Output the (x, y) coordinate of the center of the cell containing the given text.  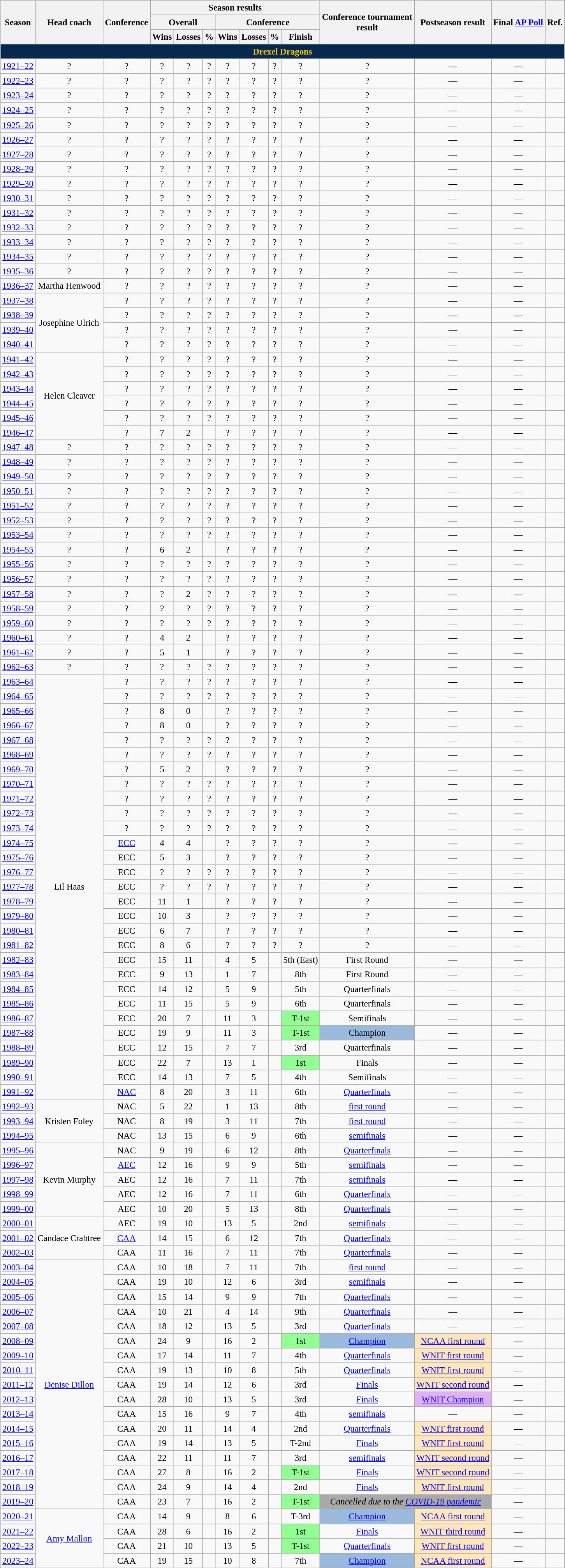
2023–24 (18, 1561)
2001–02 (18, 1238)
1995–96 (18, 1150)
1996–97 (18, 1165)
2007–08 (18, 1326)
1997–98 (18, 1180)
1979–80 (18, 916)
2000–01 (18, 1224)
1921–22 (18, 66)
1933–34 (18, 242)
Helen Cleaver (69, 396)
1939–40 (18, 330)
2010–11 (18, 1370)
1940–41 (18, 345)
2018–19 (18, 1487)
1924–25 (18, 110)
1976–77 (18, 872)
1941–42 (18, 359)
1993–94 (18, 1121)
1965–66 (18, 711)
1956–57 (18, 579)
1960–61 (18, 637)
Season results (235, 8)
1975–76 (18, 857)
1954–55 (18, 550)
Drexel Dragons (283, 52)
Finish (301, 37)
1988–89 (18, 1048)
1967–68 (18, 740)
Amy Mallon (69, 1538)
1981–82 (18, 945)
2021–22 (18, 1531)
1937–38 (18, 301)
Season (18, 23)
T-3rd (301, 1517)
1936–37 (18, 286)
1985–86 (18, 1004)
2013–14 (18, 1414)
1963–64 (18, 682)
2005–06 (18, 1297)
WNIT third round (452, 1531)
1931–32 (18, 213)
17 (162, 1356)
1961–62 (18, 652)
1958–59 (18, 608)
1991–92 (18, 1092)
1922–23 (18, 81)
2004–05 (18, 1282)
2017–18 (18, 1473)
Denise Dillon (69, 1385)
Overall (183, 23)
1977–78 (18, 887)
1929–30 (18, 184)
1951–52 (18, 506)
Josephine Ulrich (69, 323)
2016–17 (18, 1458)
Kristen Foley (69, 1121)
2009–10 (18, 1356)
Candace Crabtree (69, 1238)
1987–88 (18, 1033)
1986–87 (18, 1019)
1932–33 (18, 228)
1957–58 (18, 594)
1978–79 (18, 901)
Lil Haas (69, 886)
1944–45 (18, 403)
1974–75 (18, 843)
1982–83 (18, 960)
1947–48 (18, 447)
2011–12 (18, 1385)
1966–67 (18, 726)
5th (East) (301, 960)
1953–54 (18, 535)
2012–13 (18, 1399)
1959–60 (18, 623)
1927–28 (18, 154)
1928–29 (18, 169)
2014–15 (18, 1429)
1973–74 (18, 828)
1935–36 (18, 272)
1990–91 (18, 1077)
1969–70 (18, 770)
Ref. (555, 23)
23 (162, 1502)
2015–16 (18, 1443)
1983–84 (18, 975)
1949–50 (18, 477)
9th (301, 1312)
2019–20 (18, 1502)
1945–46 (18, 418)
Kevin Murphy (69, 1180)
1952–53 (18, 521)
1968–69 (18, 755)
1923–24 (18, 95)
1964–65 (18, 696)
T-2nd (301, 1443)
Cancelled due to the COVID-19 pandemic (406, 1502)
Conference tournamentresult (367, 23)
1934–35 (18, 257)
1930–31 (18, 198)
2003–04 (18, 1268)
27 (162, 1473)
1943–44 (18, 388)
1998–99 (18, 1194)
1980–81 (18, 931)
1942–43 (18, 374)
1955–56 (18, 565)
Postseason result (452, 23)
2002–03 (18, 1253)
1950–51 (18, 491)
1984–85 (18, 989)
1948–49 (18, 462)
1925–26 (18, 125)
Final AP Poll (518, 23)
1994–95 (18, 1136)
1971–72 (18, 799)
2008–09 (18, 1341)
1962–63 (18, 667)
WNIT Champion (452, 1399)
1999–00 (18, 1209)
2022–23 (18, 1546)
1938–39 (18, 315)
2020–21 (18, 1517)
1926–27 (18, 139)
1992–93 (18, 1106)
2006–07 (18, 1312)
1946–47 (18, 433)
1972–73 (18, 814)
Head coach (69, 23)
1970–71 (18, 784)
Martha Henwood (69, 286)
1989–90 (18, 1063)
